Return the (X, Y) coordinate for the center point of the cell that contains the specified text.  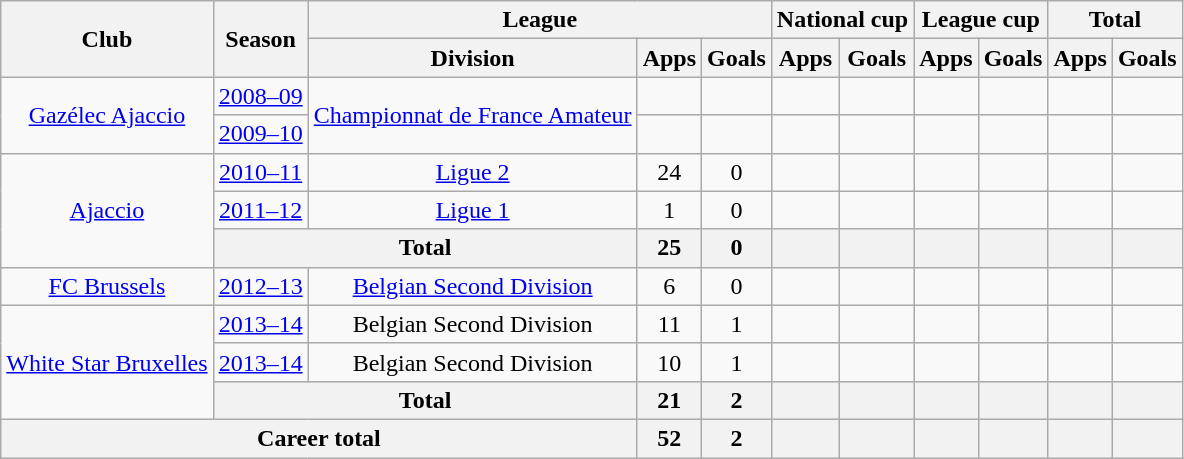
Club (107, 39)
Ligue 2 (472, 172)
52 (669, 438)
Championnat de France Amateur (472, 115)
2010–11 (260, 172)
24 (669, 172)
21 (669, 400)
2012–13 (260, 286)
6 (669, 286)
Gazélec Ajaccio (107, 115)
2008–09 (260, 96)
Career total (319, 438)
11 (669, 324)
2011–12 (260, 210)
Division (472, 58)
League (540, 20)
Ajaccio (107, 210)
25 (669, 248)
National cup (842, 20)
League cup (981, 20)
10 (669, 362)
Season (260, 39)
White Star Bruxelles (107, 362)
Ligue 1 (472, 210)
2009–10 (260, 134)
FC Brussels (107, 286)
